Locate the cell with the specified text and output its [x, y] center coordinate. 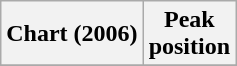
Chart (2006) [72, 34]
Peakposition [189, 34]
